Output the [x, y] coordinate of the center of the cell containing the given text.  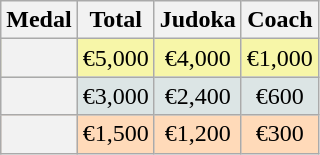
€1,000 [280, 58]
€2,400 [198, 96]
€600 [280, 96]
€1,200 [198, 134]
€1,500 [116, 134]
€3,000 [116, 96]
€4,000 [198, 58]
Total [116, 20]
Judoka [198, 20]
Medal [39, 20]
€300 [280, 134]
Coach [280, 20]
€5,000 [116, 58]
